Identify which cell holds the provided text, then report its (X, Y) central coordinate. 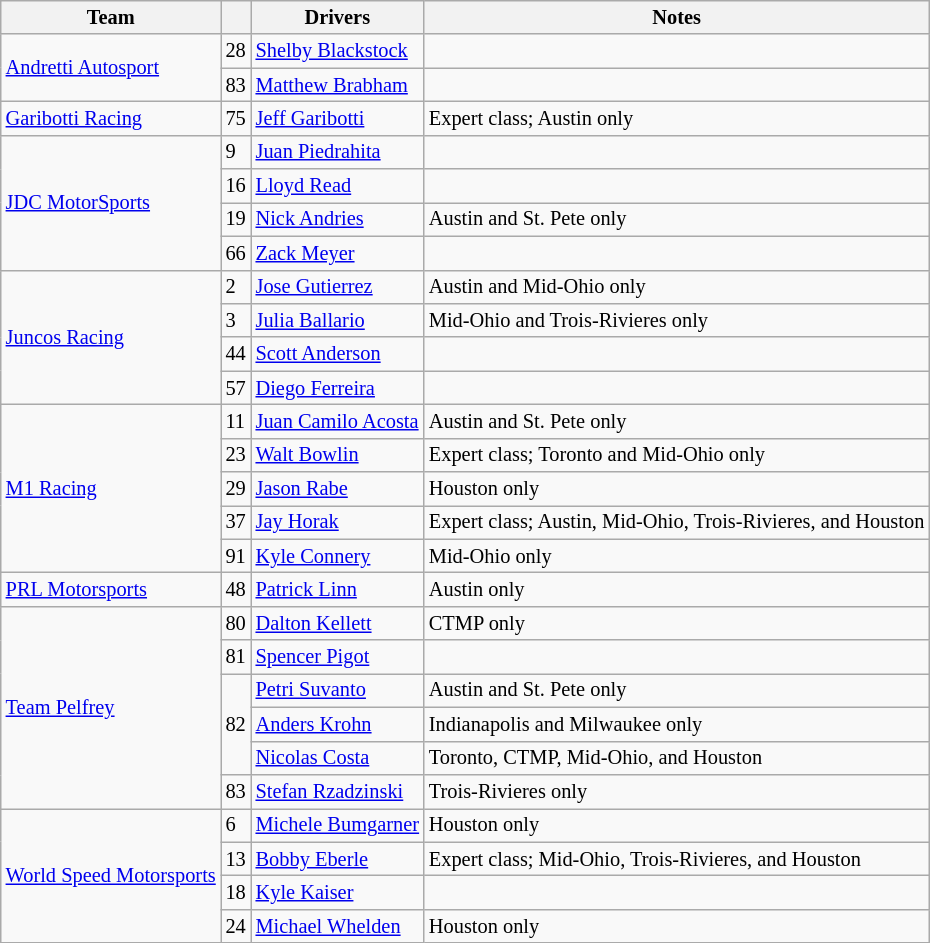
Expert class; Toronto and Mid-Ohio only (676, 455)
Petri Suvanto (338, 690)
82 (236, 724)
16 (236, 186)
48 (236, 589)
Bobby Eberle (338, 859)
24 (236, 926)
Andretti Autosport (111, 68)
Expert class; Austin only (676, 118)
Expert class; Austin, Mid-Ohio, Trois-Rivieres, and Houston (676, 522)
Austin and Mid-Ohio only (676, 287)
91 (236, 556)
Trois-Rivieres only (676, 791)
9 (236, 152)
3 (236, 320)
Jeff Garibotti (338, 118)
57 (236, 388)
Jay Horak (338, 522)
Indianapolis and Milwaukee only (676, 724)
Anders Krohn (338, 724)
Nicolas Costa (338, 758)
Drivers (338, 17)
Shelby Blackstock (338, 51)
Garibotti Racing (111, 118)
Kyle Connery (338, 556)
66 (236, 253)
Mid-Ohio only (676, 556)
Jose Gutierrez (338, 287)
Patrick Linn (338, 589)
Kyle Kaiser (338, 892)
11 (236, 421)
Expert class; Mid-Ohio, Trois-Rivieres, and Houston (676, 859)
Juncos Racing (111, 338)
6 (236, 825)
Juan Piedrahita (338, 152)
Walt Bowlin (338, 455)
29 (236, 489)
Julia Ballario (338, 320)
28 (236, 51)
13 (236, 859)
Team Pelfrey (111, 707)
Juan Camilo Acosta (338, 421)
Dalton Kellett (338, 623)
Michele Bumgarner (338, 825)
World Speed Motorsports (111, 876)
2 (236, 287)
Stefan Rzadzinski (338, 791)
18 (236, 892)
Jason Rabe (338, 489)
Team (111, 17)
80 (236, 623)
23 (236, 455)
Toronto, CTMP, Mid-Ohio, and Houston (676, 758)
Mid-Ohio and Trois-Rivieres only (676, 320)
Diego Ferreira (338, 388)
Austin only (676, 589)
Zack Meyer (338, 253)
19 (236, 219)
PRL Motorsports (111, 589)
37 (236, 522)
CTMP only (676, 623)
Lloyd Read (338, 186)
44 (236, 354)
Spencer Pigot (338, 657)
Scott Anderson (338, 354)
M1 Racing (111, 488)
81 (236, 657)
Matthew Brabham (338, 85)
Michael Whelden (338, 926)
Notes (676, 17)
JDC MotorSports (111, 202)
Nick Andries (338, 219)
75 (236, 118)
